Scan for the cell matching the given text and deliver its [X, Y] coordinate at center. 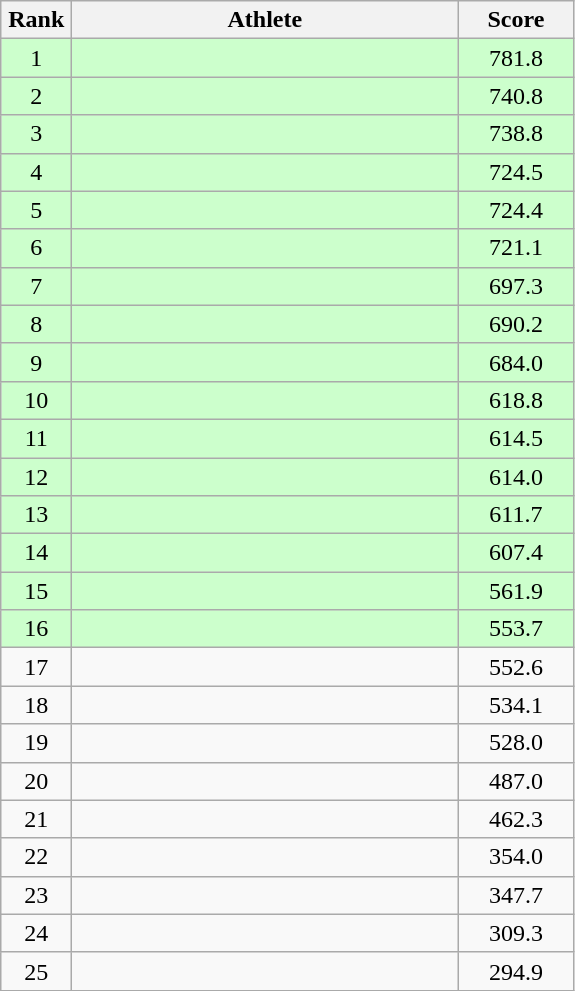
5 [36, 210]
552.6 [516, 667]
724.4 [516, 210]
309.3 [516, 933]
684.0 [516, 362]
1 [36, 58]
15 [36, 591]
618.8 [516, 400]
12 [36, 477]
607.4 [516, 553]
781.8 [516, 58]
3 [36, 134]
690.2 [516, 324]
16 [36, 629]
528.0 [516, 743]
22 [36, 857]
561.9 [516, 591]
2 [36, 96]
354.0 [516, 857]
614.0 [516, 477]
347.7 [516, 895]
17 [36, 667]
614.5 [516, 438]
13 [36, 515]
25 [36, 971]
18 [36, 705]
20 [36, 781]
738.8 [516, 134]
11 [36, 438]
487.0 [516, 781]
553.7 [516, 629]
7 [36, 286]
697.3 [516, 286]
611.7 [516, 515]
14 [36, 553]
4 [36, 172]
724.5 [516, 172]
6 [36, 248]
23 [36, 895]
721.1 [516, 248]
8 [36, 324]
Athlete [265, 20]
9 [36, 362]
Score [516, 20]
Rank [36, 20]
24 [36, 933]
534.1 [516, 705]
21 [36, 819]
294.9 [516, 971]
740.8 [516, 96]
19 [36, 743]
462.3 [516, 819]
10 [36, 400]
